Pinpoint the cell where the given text exists, returning its [X, Y] midpoint coordinate. 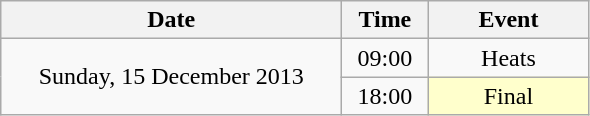
09:00 [385, 58]
Final [508, 96]
Time [385, 20]
Heats [508, 58]
18:00 [385, 96]
Date [172, 20]
Event [508, 20]
Sunday, 15 December 2013 [172, 77]
